Return [X, Y] of the center of cell containing provided text 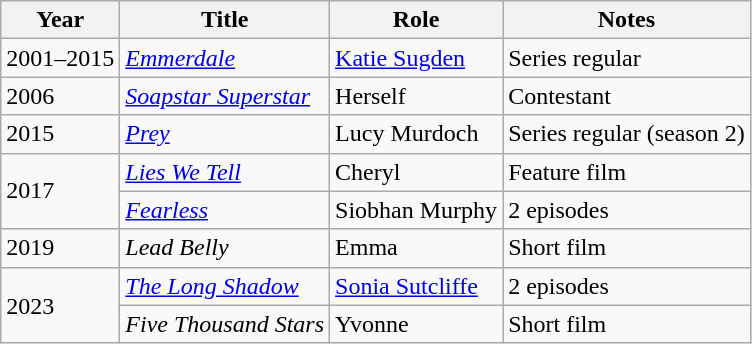
Yvonne [416, 324]
Cheryl [416, 172]
Sonia Sutcliffe [416, 286]
Siobhan Murphy [416, 210]
Prey [225, 134]
Herself [416, 96]
Lies We Tell [225, 172]
Title [225, 20]
The Long Shadow [225, 286]
2023 [60, 305]
Series regular (season 2) [627, 134]
Five Thousand Stars [225, 324]
Lucy Murdoch [416, 134]
Lead Belly [225, 248]
Notes [627, 20]
Series regular [627, 58]
Fearless [225, 210]
Emmerdale [225, 58]
Soapstar Superstar [225, 96]
Role [416, 20]
Year [60, 20]
Emma [416, 248]
2017 [60, 191]
2006 [60, 96]
Feature film [627, 172]
Katie Sugden [416, 58]
Contestant [627, 96]
2019 [60, 248]
2001–2015 [60, 58]
2015 [60, 134]
